Search for the cell housing the specified text and yield its (x, y) center coordinate. 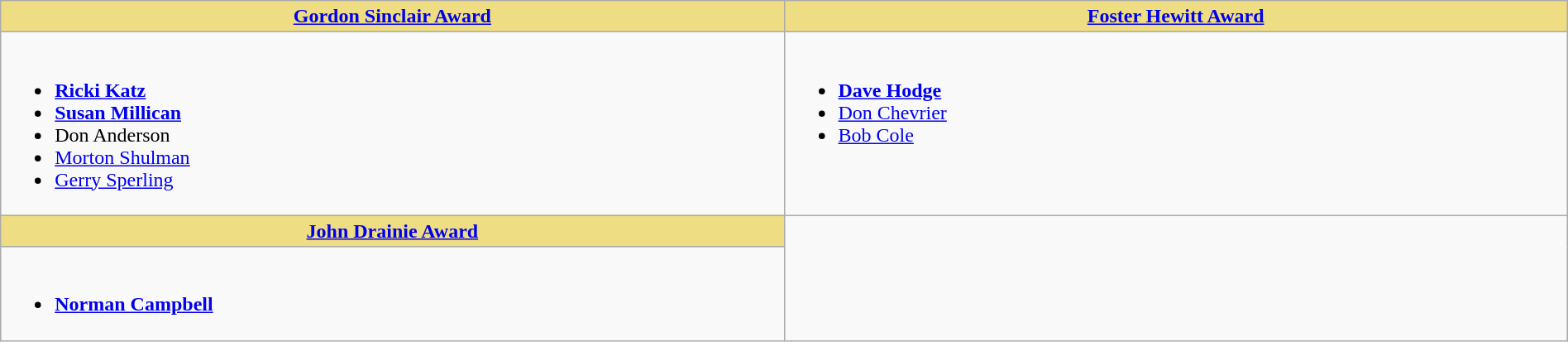
Dave HodgeDon ChevrierBob Cole (1176, 124)
Gordon Sinclair Award (392, 17)
Ricki Katz Susan MillicanDon AndersonMorton ShulmanGerry Sperling (392, 124)
John Drainie Award (392, 231)
Norman Campbell (392, 293)
Foster Hewitt Award (1176, 17)
